Capture the cell that displays the provided text and extract its (X, Y) central coordinate. 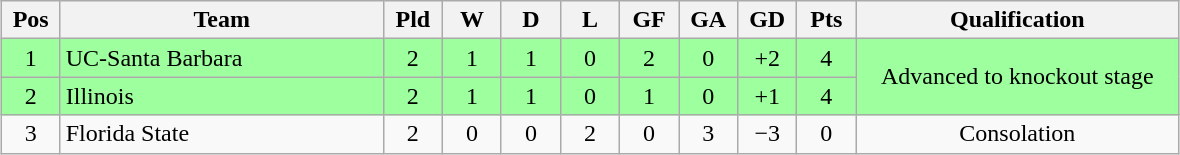
Consolation (1018, 134)
Pos (30, 20)
Advanced to knockout stage (1018, 77)
Illinois (222, 96)
−3 (768, 134)
UC-Santa Barbara (222, 58)
Qualification (1018, 20)
Team (222, 20)
W (472, 20)
D (530, 20)
L (590, 20)
GA (708, 20)
Pts (826, 20)
GF (650, 20)
+1 (768, 96)
Pld (412, 20)
Florida State (222, 134)
GD (768, 20)
+2 (768, 58)
